Return (x, y) of the center of cell containing provided text 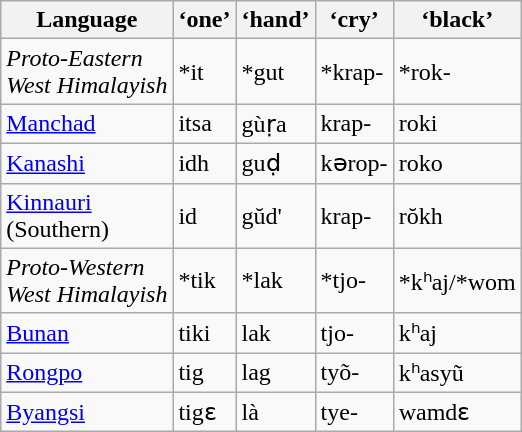
id (204, 216)
rŏkh (457, 216)
kʰaj (457, 333)
‘cry’ (354, 20)
*kʰaj/*wom (457, 280)
Kanashi (87, 163)
Byangsi (87, 412)
wamdɛ (457, 412)
*lak (276, 280)
roki (457, 124)
tjo- (354, 333)
Kinnauri (Southern) (87, 216)
*it (204, 72)
*rok- (457, 72)
tye- (354, 412)
lak (276, 333)
*gut (276, 72)
Rongpo (87, 373)
tiki (204, 333)
Proto-Eastern West Himalayish (87, 72)
‘one’ (204, 20)
idh (204, 163)
gŭd' (276, 216)
roko (457, 163)
Language (87, 20)
guḍ (276, 163)
tyõ- (354, 373)
tig (204, 373)
là (276, 412)
*tik (204, 280)
gùṛa (276, 124)
*tjo- (354, 280)
kʰasyũ (457, 373)
Bunan (87, 333)
tigɛ (204, 412)
kərop- (354, 163)
‘black’ (457, 20)
itsa (204, 124)
Proto-Western West Himalayish (87, 280)
*krap- (354, 72)
lag (276, 373)
‘hand’ (276, 20)
Manchad (87, 124)
